For the text-containing cell, return its midpoint in (X, Y) coordinate format. 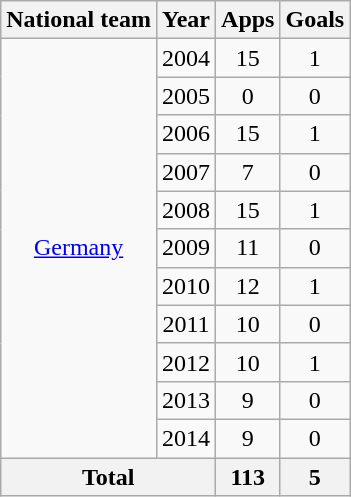
7 (248, 172)
113 (248, 477)
2013 (186, 400)
2008 (186, 210)
Total (108, 477)
2004 (186, 58)
Goals (315, 20)
5 (315, 477)
2012 (186, 362)
Germany (79, 248)
2014 (186, 438)
2010 (186, 286)
12 (248, 286)
2005 (186, 96)
2009 (186, 248)
Apps (248, 20)
2007 (186, 172)
2011 (186, 324)
Year (186, 20)
National team (79, 20)
11 (248, 248)
2006 (186, 134)
